Find where the given text appears and provide that cell's center as [x, y] coordinate. 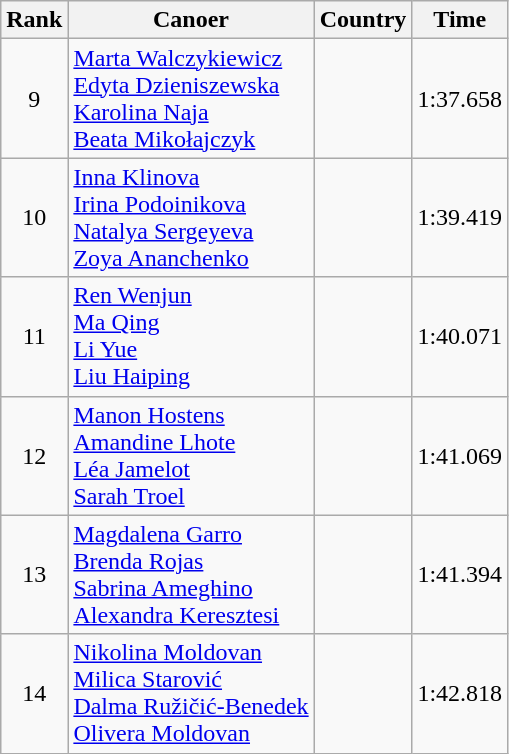
1:37.658 [460, 98]
1:39.419 [460, 218]
1:40.071 [460, 336]
Country [363, 20]
9 [34, 98]
Canoer [191, 20]
Nikolina MoldovanMilica StarovićDalma Ružičić-BenedekOlivera Moldovan [191, 694]
Inna KlinovaIrina PodoinikovaNatalya SergeyevaZoya Ananchenko [191, 218]
12 [34, 456]
Time [460, 20]
10 [34, 218]
1:41.069 [460, 456]
1:42.818 [460, 694]
13 [34, 574]
1:41.394 [460, 574]
Magdalena GarroBrenda RojasSabrina AmeghinoAlexandra Keresztesi [191, 574]
11 [34, 336]
Manon HostensAmandine LhoteLéa JamelotSarah Troel [191, 456]
14 [34, 694]
Ren WenjunMa QingLi YueLiu Haiping [191, 336]
Rank [34, 20]
Marta WalczykiewiczEdyta DzieniszewskaKarolina NajaBeata Mikołajczyk [191, 98]
